Pinpoint the cell where the given text exists, returning its [X, Y] midpoint coordinate. 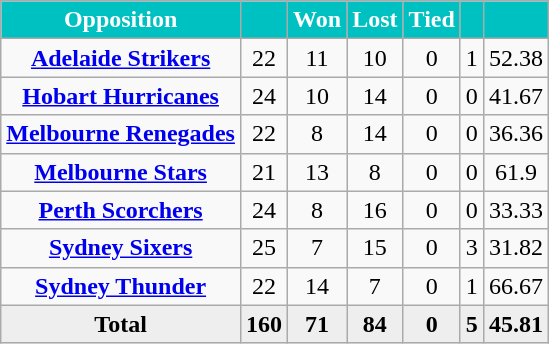
Melbourne Renegades [121, 134]
5 [472, 324]
Sydney Thunder [121, 286]
Opposition [121, 20]
41.67 [516, 96]
71 [318, 324]
11 [318, 58]
31.82 [516, 248]
Sydney Sixers [121, 248]
Perth Scorchers [121, 210]
Hobart Hurricanes [121, 96]
15 [375, 248]
160 [264, 324]
Lost [375, 20]
Adelaide Strikers [121, 58]
84 [375, 324]
Tied [432, 20]
16 [375, 210]
33.33 [516, 210]
66.67 [516, 286]
21 [264, 172]
13 [318, 172]
3 [472, 248]
Won [318, 20]
25 [264, 248]
Melbourne Stars [121, 172]
52.38 [516, 58]
61.9 [516, 172]
45.81 [516, 324]
Total [121, 324]
36.36 [516, 134]
